Return the (X, Y) coordinate for the center point of the cell that contains the specified text.  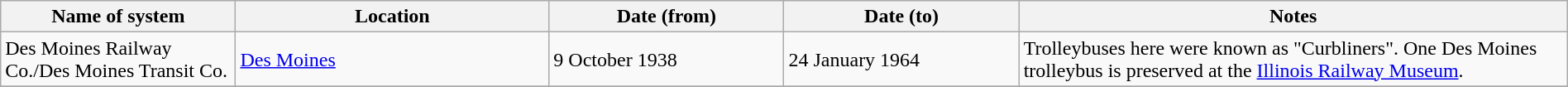
Date (to) (901, 17)
Trolleybuses here were known as "Curbliners". One Des Moines trolleybus is preserved at the Illinois Railway Museum. (1293, 60)
Des Moines (392, 60)
Des Moines Railway Co./Des Moines Transit Co. (118, 60)
Location (392, 17)
9 October 1938 (667, 60)
Date (from) (667, 17)
24 January 1964 (901, 60)
Notes (1293, 17)
Name of system (118, 17)
